Return [x, y] of the center of cell containing provided text 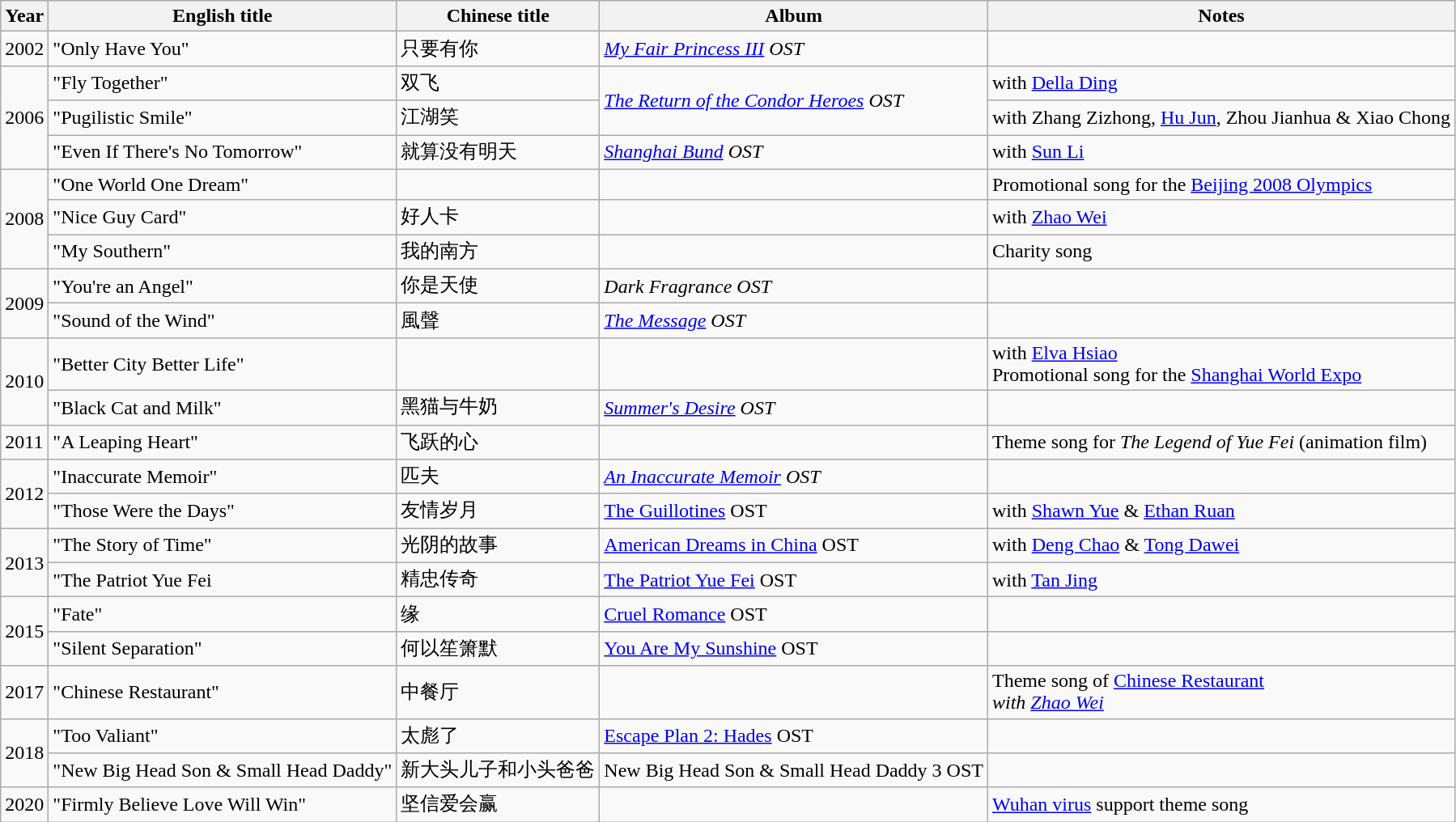
2018 [24, 752]
with Zhang Zizhong, Hu Jun, Zhou Jianhua & Xiao Chong [1220, 118]
中餐厅 [499, 693]
with Shawn Yue & Ethan Ruan [1220, 511]
The Return of the Condor Heroes OST [794, 100]
with Zhao Wei [1220, 217]
"Inaccurate Memoir" [223, 477]
Dark Fragrance OST [794, 286]
American Dreams in China OST [794, 545]
江湖笑 [499, 118]
"Only Have You" [223, 49]
"The Story of Time" [223, 545]
黑猫与牛奶 [499, 408]
"You're an Angel" [223, 286]
with Sun Li [1220, 152]
友情岁月 [499, 511]
"The Patriot Yue Fei [223, 579]
只要有你 [499, 49]
Album [794, 16]
缘 [499, 615]
2011 [24, 442]
光阴的故事 [499, 545]
Summer's Desire OST [794, 408]
2015 [24, 631]
2012 [24, 494]
The Guillotines OST [794, 511]
"Fly Together" [223, 83]
2009 [24, 303]
風聲 [499, 320]
The Patriot Yue Fei OST [794, 579]
Promotional song for the Beijing 2008 Olympics [1220, 184]
2017 [24, 693]
2010 [24, 381]
"Fate" [223, 615]
An Inaccurate Memoir OST [794, 477]
我的南方 [499, 252]
Escape Plan 2: Hades OST [794, 736]
"Too Valiant" [223, 736]
精忠传奇 [499, 579]
with Tan Jing [1220, 579]
You Are My Sunshine OST [794, 649]
Charity song [1220, 252]
太彪了 [499, 736]
The Message OST [794, 320]
Theme song of Chinese Restaurantwith Zhao Wei [1220, 693]
新大头儿子和小头爸爸 [499, 770]
"My Southern" [223, 252]
"Those Were the Days" [223, 511]
Notes [1220, 16]
"Chinese Restaurant" [223, 693]
2002 [24, 49]
2008 [24, 218]
"Better City Better Life" [223, 364]
"A Leaping Heart" [223, 442]
with Deng Chao & Tong Dawei [1220, 545]
飞跃的心 [499, 442]
"Sound of the Wind" [223, 320]
Year [24, 16]
English title [223, 16]
"New Big Head Son & Small Head Daddy" [223, 770]
"Pugilistic Smile" [223, 118]
"Firmly Believe Love Will Win" [223, 804]
New Big Head Son & Small Head Daddy 3 OST [794, 770]
"One World One Dream" [223, 184]
"Black Cat and Milk" [223, 408]
匹夫 [499, 477]
with Elva HsiaoPromotional song for the Shanghai World Expo [1220, 364]
就算没有明天 [499, 152]
好人卡 [499, 217]
坚信爱会赢 [499, 804]
何以笙箫默 [499, 649]
"Nice Guy Card" [223, 217]
Chinese title [499, 16]
2013 [24, 563]
Theme song for The Legend of Yue Fei (animation film) [1220, 442]
2020 [24, 804]
Cruel Romance OST [794, 615]
你是天使 [499, 286]
Wuhan virus support theme song [1220, 804]
Shanghai Bund OST [794, 152]
双飞 [499, 83]
My Fair Princess III OST [794, 49]
with Della Ding [1220, 83]
"Even If There's No Tomorrow" [223, 152]
2006 [24, 117]
"Silent Separation" [223, 649]
